Return (x, y) of the center of cell containing provided text 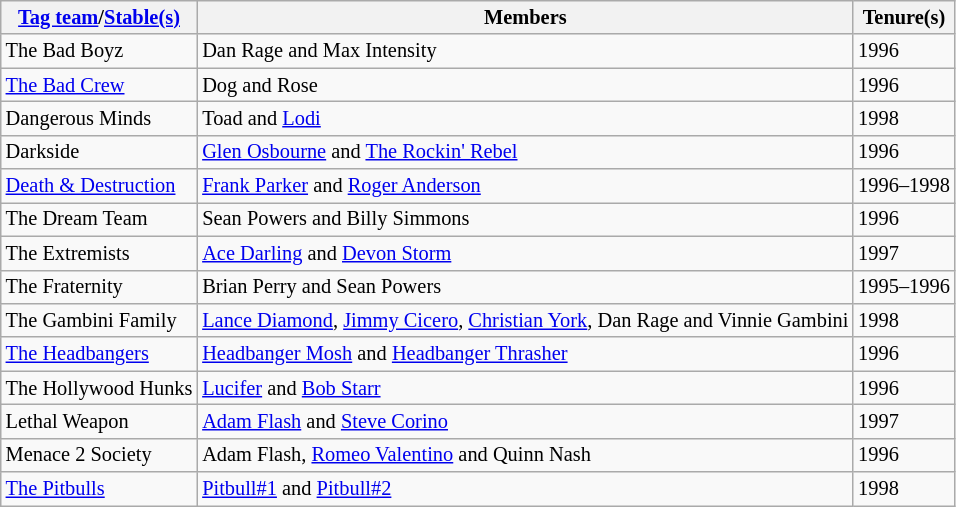
Sean Powers and Billy Simmons (525, 219)
Glen Osbourne and The Rockin' Rebel (525, 152)
Dan Rage and Max Intensity (525, 51)
The Bad Crew (100, 85)
Adam Flash and Steve Corino (525, 421)
The Fraternity (100, 287)
1995–1996 (904, 287)
The Hollywood Hunks (100, 388)
The Gambini Family (100, 320)
Frank Parker and Roger Anderson (525, 186)
The Pitbulls (100, 489)
Darkside (100, 152)
Tag team/Stable(s) (100, 17)
Brian Perry and Sean Powers (525, 287)
Menace 2 Society (100, 455)
Tenure(s) (904, 17)
The Bad Boyz (100, 51)
The Headbangers (100, 354)
Lucifer and Bob Starr (525, 388)
Pitbull#1 and Pitbull#2 (525, 489)
The Dream Team (100, 219)
Adam Flash, Romeo Valentino and Quinn Nash (525, 455)
Toad and Lodi (525, 118)
Ace Darling and Devon Storm (525, 253)
Death & Destruction (100, 186)
1996–1998 (904, 186)
Members (525, 17)
Dog and Rose (525, 85)
Lethal Weapon (100, 421)
Dangerous Minds (100, 118)
The Extremists (100, 253)
Headbanger Mosh and Headbanger Thrasher (525, 354)
Lance Diamond, Jimmy Cicero, Christian York, Dan Rage and Vinnie Gambini (525, 320)
